Provide the (x, y) coordinate of the cell's center where the given text is located.  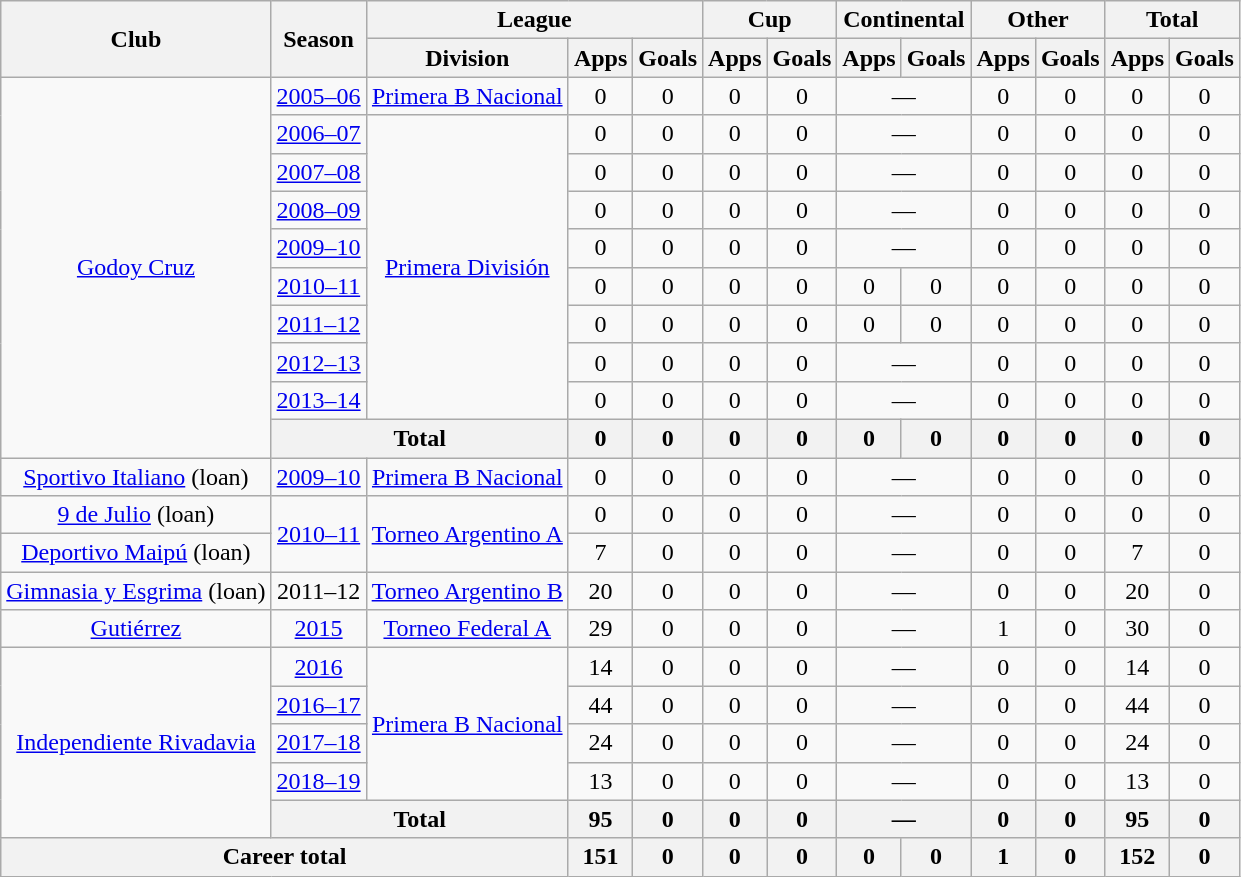
League (534, 20)
2005–06 (318, 96)
2018–19 (318, 781)
2016 (318, 667)
2016–17 (318, 705)
Division (467, 58)
Torneo Argentino A (467, 534)
2006–07 (318, 134)
Other (1038, 20)
Club (136, 39)
Deportivo Maipú (loan) (136, 553)
2007–08 (318, 172)
Godoy Cruz (136, 268)
30 (1137, 629)
151 (600, 857)
Primera División (467, 267)
2015 (318, 629)
Independiente Rivadavia (136, 743)
Continental (904, 20)
Torneo Federal A (467, 629)
Torneo Argentino B (467, 591)
Cup (770, 20)
9 de Julio (loan) (136, 515)
Gutiérrez (136, 629)
2013–14 (318, 400)
Season (318, 39)
152 (1137, 857)
29 (600, 629)
Career total (285, 857)
2012–13 (318, 362)
Sportivo Italiano (loan) (136, 477)
2008–09 (318, 210)
2017–18 (318, 743)
Gimnasia y Esgrima (loan) (136, 591)
